Identify which cell holds the provided text, then report its (x, y) central coordinate. 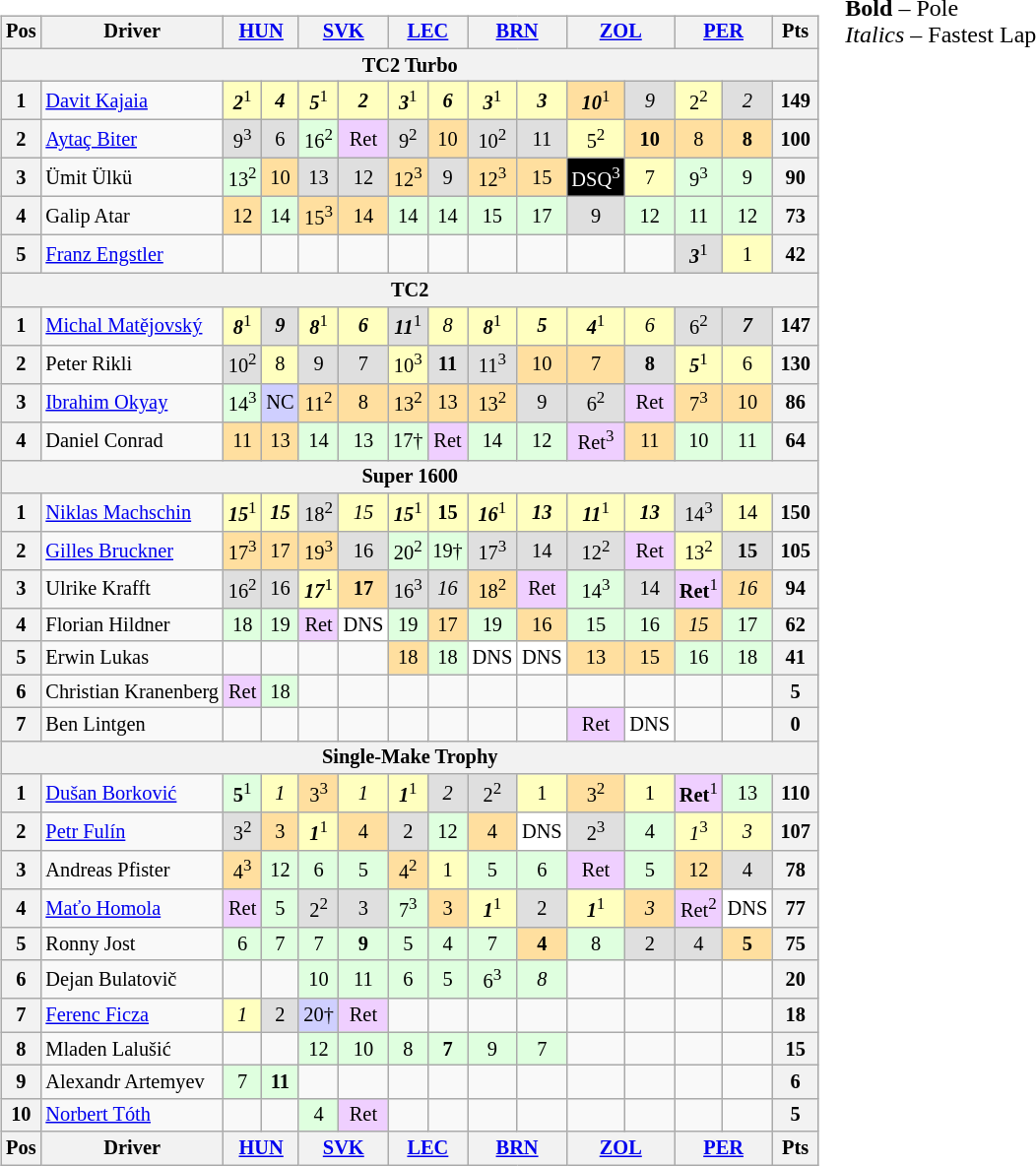
52 (597, 140)
63 (492, 979)
Erwin Lukas (132, 658)
Franz Engstler (132, 254)
Super 1600 (410, 477)
122 (597, 551)
147 (796, 325)
78 (796, 871)
TC2 (410, 291)
100 (796, 140)
Ret2 (699, 908)
113 (492, 364)
90 (796, 177)
Ferenc Ficza (132, 1015)
Maťo Homola (132, 908)
Aytaç Biter (132, 140)
Galip Atar (132, 217)
149 (796, 100)
112 (318, 402)
43 (242, 871)
33 (318, 794)
0 (796, 725)
21 (242, 100)
92 (408, 140)
17† (408, 441)
Florian Hildner (132, 625)
Single-Make Trophy (410, 757)
Niklas Machschin (132, 512)
Daniel Conrad (132, 441)
Petr Fulín (132, 831)
Dušan Borković (132, 794)
Ben Lintgen (132, 725)
Ümit Ülkü (132, 177)
Andreas Pfister (132, 871)
107 (796, 831)
Christian Kranenberg (132, 691)
Ibrahim Okyay (132, 402)
94 (796, 589)
105 (796, 551)
150 (796, 512)
130 (796, 364)
86 (796, 402)
Norbert Tóth (132, 1115)
DSQ3 (597, 177)
TC2 Turbo (410, 65)
Alexandr Artemyev (132, 1082)
77 (796, 908)
153 (318, 217)
Ret3 (597, 441)
163 (408, 589)
NC (280, 402)
23 (597, 831)
Michal Matějovský (132, 325)
110 (796, 794)
Davit Kajaia (132, 100)
64 (796, 441)
75 (796, 944)
Mladen Lalušić (132, 1049)
103 (408, 364)
193 (318, 551)
Ronny Jost (132, 944)
161 (492, 512)
19† (447, 551)
171 (318, 589)
Peter Rikli (132, 364)
202 (408, 551)
20 (796, 979)
20† (318, 1015)
Dejan Bulatovič (132, 979)
Gilles Bruckner (132, 551)
101 (597, 100)
Ulrike Krafft (132, 589)
